Extract the (x, y) coordinate from the center of the cell holding the provided text.  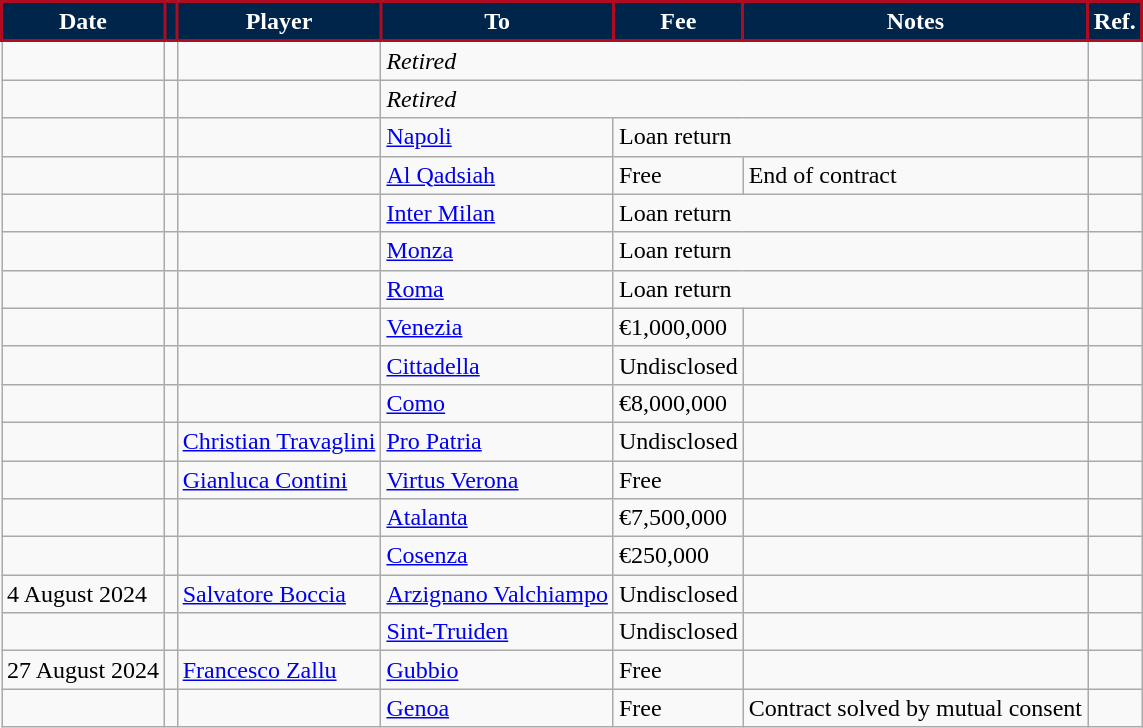
Atalanta (498, 518)
4 August 2024 (84, 594)
Genoa (498, 708)
Notes (915, 22)
Francesco Zallu (279, 670)
Pro Patria (498, 441)
Cittadella (498, 365)
Monza (498, 251)
To (498, 22)
End of contract (915, 175)
Napoli (498, 137)
Gubbio (498, 670)
Arzignano Valchiampo (498, 594)
Cosenza (498, 556)
Al Qadsiah (498, 175)
Virtus Verona (498, 479)
27 August 2024 (84, 670)
Venezia (498, 327)
Sint-Truiden (498, 632)
Contract solved by mutual consent (915, 708)
Como (498, 403)
Fee (678, 22)
Salvatore Boccia (279, 594)
€8,000,000 (678, 403)
€1,000,000 (678, 327)
Christian Travaglini (279, 441)
€250,000 (678, 556)
Inter Milan (498, 213)
Player (279, 22)
Date (84, 22)
Roma (498, 289)
Gianluca Contini (279, 479)
€7,500,000 (678, 518)
Ref. (1116, 22)
